Scan for the cell matching the given text and deliver its [x, y] coordinate at center. 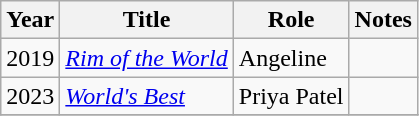
Year [30, 20]
World's Best [147, 96]
Priya Patel [291, 96]
Notes [383, 20]
2023 [30, 96]
Title [147, 20]
Role [291, 20]
Rim of the World [147, 58]
2019 [30, 58]
Angeline [291, 58]
